Scan for the cell matching the given text and deliver its (x, y) coordinate at center. 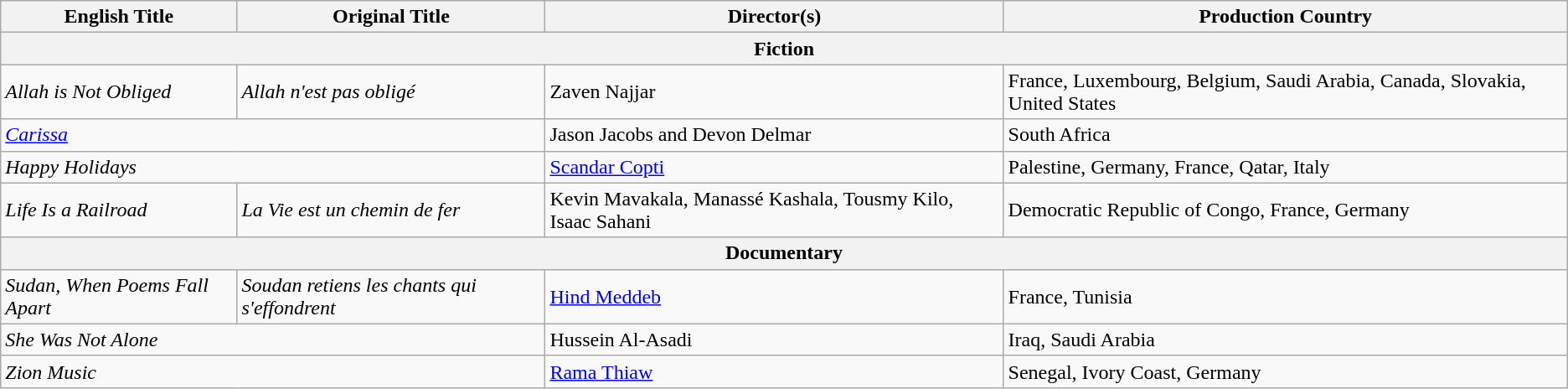
Happy Holidays (273, 167)
Hind Meddeb (774, 297)
English Title (119, 17)
Zion Music (273, 371)
Kevin Mavakala, Manassé Kashala, Tousmy Kilo, Isaac Sahani (774, 210)
Director(s) (774, 17)
Carissa (273, 135)
Jason Jacobs and Devon Delmar (774, 135)
Allah is Not Obliged (119, 92)
Palestine, Germany, France, Qatar, Italy (1285, 167)
France, Tunisia (1285, 297)
South Africa (1285, 135)
Original Title (391, 17)
Rama Thiaw (774, 371)
She Was Not Alone (273, 340)
Life Is a Railroad (119, 210)
Sudan, When Poems Fall Apart (119, 297)
Soudan retiens les chants qui s'effondrent (391, 297)
Hussein Al-Asadi (774, 340)
Scandar Copti (774, 167)
Production Country (1285, 17)
Fiction (784, 49)
France, Luxembourg, Belgium, Saudi Arabia, Canada, Slovakia, United States (1285, 92)
La Vie est un chemin de fer (391, 210)
Allah n'est pas obligé (391, 92)
Senegal, Ivory Coast, Germany (1285, 371)
Zaven Najjar (774, 92)
Democratic Republic of Congo, France, Germany (1285, 210)
Documentary (784, 253)
Iraq, Saudi Arabia (1285, 340)
